Return the [X, Y] coordinate for the center point of the cell that contains the specified text.  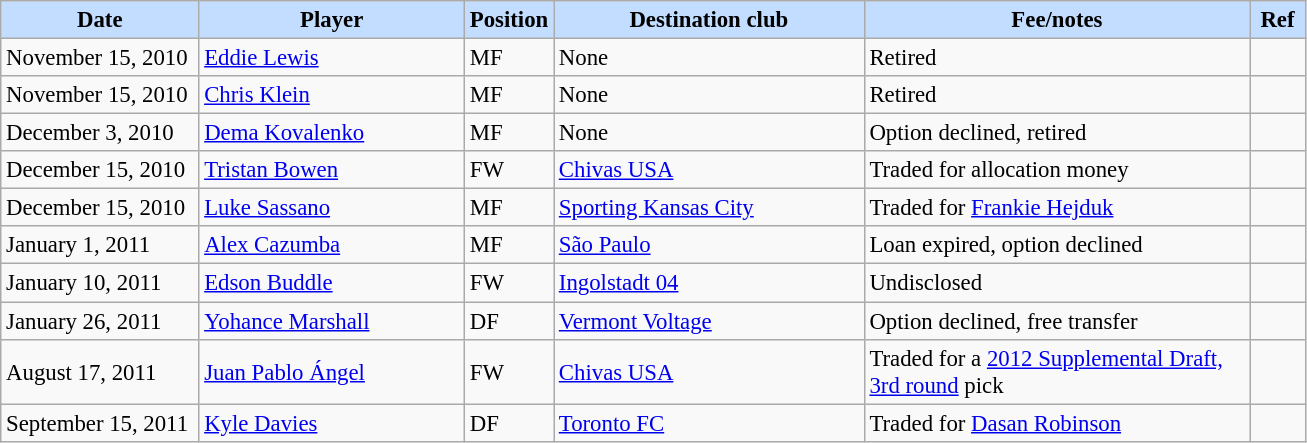
Kyle Davies [332, 423]
Chris Klein [332, 95]
Player [332, 20]
January 1, 2011 [100, 245]
September 15, 2011 [100, 423]
Toronto FC [710, 423]
Yohance Marshall [332, 321]
Edson Buddle [332, 283]
Traded for a 2012 Supplemental Draft, 3rd round pick [1057, 372]
Undisclosed [1057, 283]
December 3, 2010 [100, 133]
Loan expired, option declined [1057, 245]
Fee/notes [1057, 20]
Vermont Voltage [710, 321]
Option declined, free transfer [1057, 321]
Juan Pablo Ángel [332, 372]
Traded for Frankie Hejduk [1057, 208]
Ingolstadt 04 [710, 283]
January 10, 2011 [100, 283]
Position [508, 20]
Option declined, retired [1057, 133]
Date [100, 20]
Ref [1278, 20]
January 26, 2011 [100, 321]
São Paulo [710, 245]
Eddie Lewis [332, 58]
Tristan Bowen [332, 170]
Sporting Kansas City [710, 208]
Destination club [710, 20]
Alex Cazumba [332, 245]
Traded for Dasan Robinson [1057, 423]
Traded for allocation money [1057, 170]
August 17, 2011 [100, 372]
Luke Sassano [332, 208]
Dema Kovalenko [332, 133]
